For the text-containing cell, return its midpoint in (x, y) coordinate format. 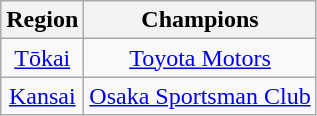
Kansai (42, 96)
Champions (200, 20)
Region (42, 20)
Osaka Sportsman Club (200, 96)
Tōkai (42, 58)
Toyota Motors (200, 58)
